For the text-containing cell, return its midpoint in [x, y] coordinate format. 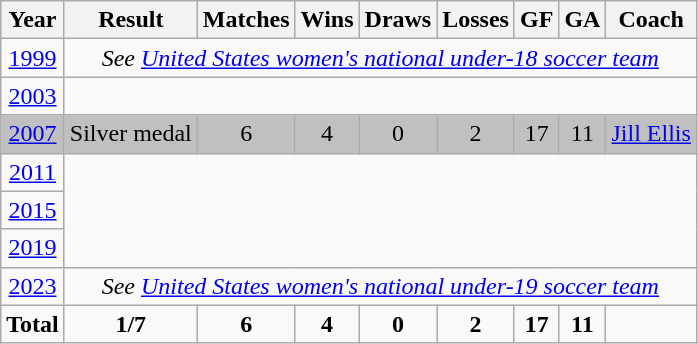
1999 [33, 58]
2011 [33, 172]
See United States women's national under-19 soccer team [380, 286]
Losses [476, 20]
1/7 [130, 324]
2015 [33, 210]
2019 [33, 248]
Jill Ellis [651, 134]
Matches [246, 20]
Silver medal [130, 134]
Total [33, 324]
2023 [33, 286]
2003 [33, 96]
Wins [327, 20]
See United States women's national under-18 soccer team [380, 58]
GF [536, 20]
Coach [651, 20]
Year [33, 20]
GA [582, 20]
Draws [398, 20]
2007 [33, 134]
Result [130, 20]
